Return the (x, y) coordinate for the center point of the cell that contains the specified text.  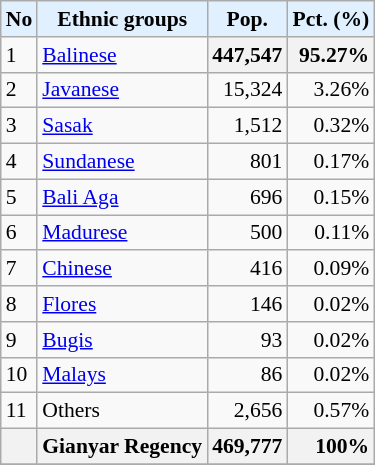
0.57% (330, 411)
5 (20, 197)
0.15% (330, 197)
469,777 (247, 447)
10 (20, 375)
416 (247, 269)
93 (247, 340)
0.11% (330, 233)
No (20, 19)
7 (20, 269)
15,324 (247, 90)
146 (247, 304)
86 (247, 375)
4 (20, 162)
Sundanese (122, 162)
0.09% (330, 269)
Pct. (%) (330, 19)
1,512 (247, 126)
9 (20, 340)
447,547 (247, 55)
Flores (122, 304)
Sasak (122, 126)
Chinese (122, 269)
Ethnic groups (122, 19)
Madurese (122, 233)
3 (20, 126)
0.17% (330, 162)
Balinese (122, 55)
Gianyar Regency (122, 447)
3.26% (330, 90)
696 (247, 197)
1 (20, 55)
Pop. (247, 19)
11 (20, 411)
95.27% (330, 55)
0.32% (330, 126)
100% (330, 447)
801 (247, 162)
Bali Aga (122, 197)
500 (247, 233)
Bugis (122, 340)
8 (20, 304)
Malays (122, 375)
2 (20, 90)
Javanese (122, 90)
2,656 (247, 411)
6 (20, 233)
Others (122, 411)
